Find where the given text appears and provide that cell's center as [X, Y] coordinate. 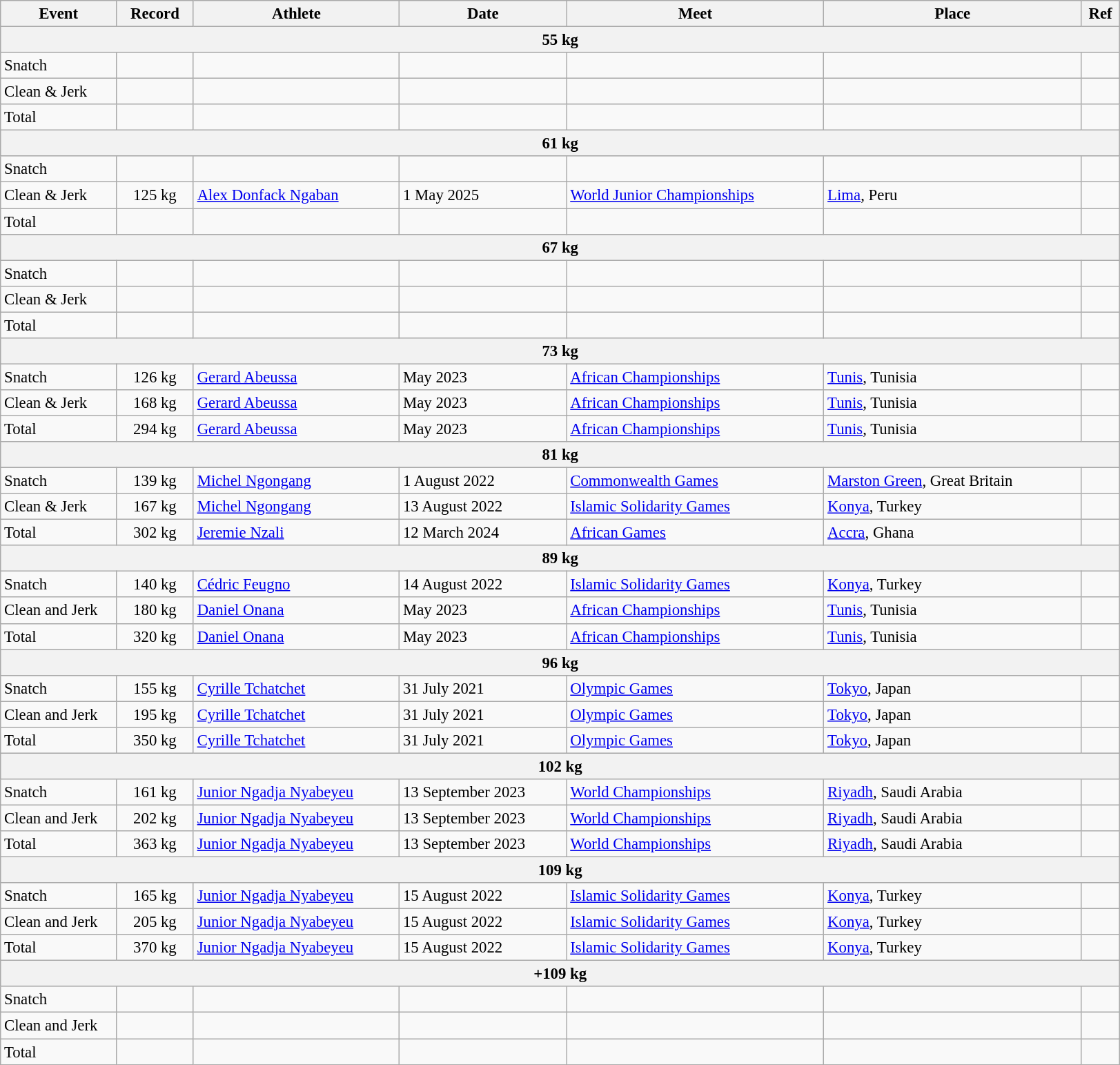
168 kg [155, 403]
+109 kg [560, 974]
302 kg [155, 533]
Marston Green, Great Britain [952, 481]
109 kg [560, 870]
Event [59, 14]
Cédric Feugno [296, 585]
370 kg [155, 948]
Record [155, 14]
12 March 2024 [483, 533]
1 May 2025 [483, 195]
125 kg [155, 195]
Ref [1101, 14]
81 kg [560, 455]
61 kg [560, 144]
202 kg [155, 818]
67 kg [560, 247]
140 kg [155, 585]
World Junior Championships [696, 195]
Date [483, 14]
89 kg [560, 558]
102 kg [560, 766]
African Games [696, 533]
Meet [696, 14]
55 kg [560, 40]
73 kg [560, 351]
Lima, Peru [952, 195]
205 kg [155, 922]
363 kg [155, 844]
155 kg [155, 688]
Accra, Ghana [952, 533]
Jeremie Nzali [296, 533]
165 kg [155, 896]
Athlete [296, 14]
195 kg [155, 714]
320 kg [155, 636]
Place [952, 14]
1 August 2022 [483, 481]
167 kg [155, 507]
Commonwealth Games [696, 481]
96 kg [560, 663]
Alex Donfack Ngaban [296, 195]
14 August 2022 [483, 585]
180 kg [155, 611]
350 kg [155, 741]
139 kg [155, 481]
126 kg [155, 377]
294 kg [155, 429]
161 kg [155, 792]
13 August 2022 [483, 507]
